Capture the cell that displays the provided text and extract its (x, y) central coordinate. 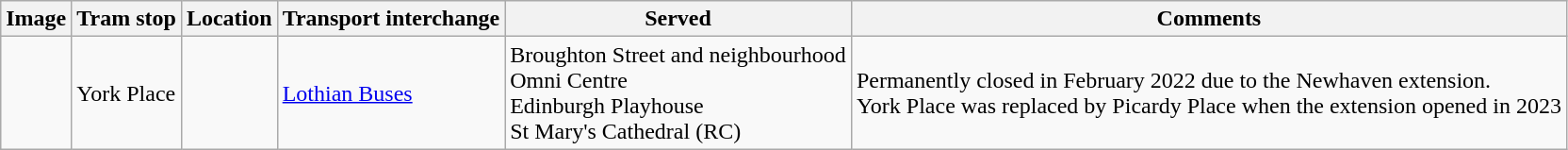
Transport interchange (391, 19)
Served (678, 19)
Broughton Street and neighbourhoodOmni CentreEdinburgh PlayhouseSt Mary's Cathedral (RC) (678, 92)
Location (229, 19)
Tram stop (126, 19)
Comments (1208, 19)
Lothian Buses (391, 92)
Permanently closed in February 2022 due to the Newhaven extension. York Place was replaced by Picardy Place when the extension opened in 2023 (1208, 92)
York Place (126, 92)
Image (36, 19)
